Search for the cell housing the specified text and yield its [x, y] center coordinate. 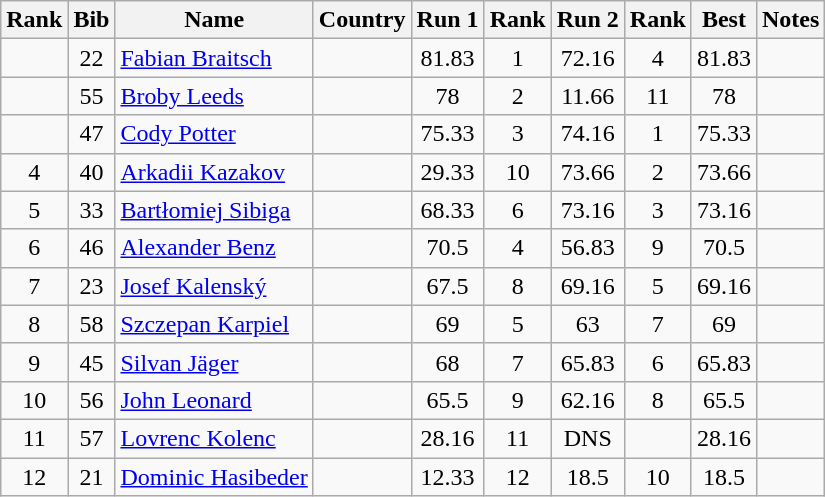
Dominic Hasibeder [214, 477]
12.33 [448, 477]
Fabian Braitsch [214, 58]
74.16 [588, 134]
Silvan Jäger [214, 362]
22 [92, 58]
68.33 [448, 210]
33 [92, 210]
46 [92, 248]
56.83 [588, 248]
Best [724, 20]
Cody Potter [214, 134]
21 [92, 477]
Name [214, 20]
Bib [92, 20]
DNS [588, 438]
John Leonard [214, 400]
Country [362, 20]
Alexander Benz [214, 248]
11.66 [588, 96]
72.16 [588, 58]
Run 2 [588, 20]
Szczepan Karpiel [214, 324]
40 [92, 172]
Lovrenc Kolenc [214, 438]
63 [588, 324]
Notes [790, 20]
Arkadii Kazakov [214, 172]
23 [92, 286]
56 [92, 400]
62.16 [588, 400]
45 [92, 362]
Run 1 [448, 20]
67.5 [448, 286]
29.33 [448, 172]
47 [92, 134]
Bartłomiej Sibiga [214, 210]
Broby Leeds [214, 96]
55 [92, 96]
68 [448, 362]
58 [92, 324]
Josef Kalenský [214, 286]
57 [92, 438]
